Extract the [x, y] coordinate from the center of the cell holding the provided text.  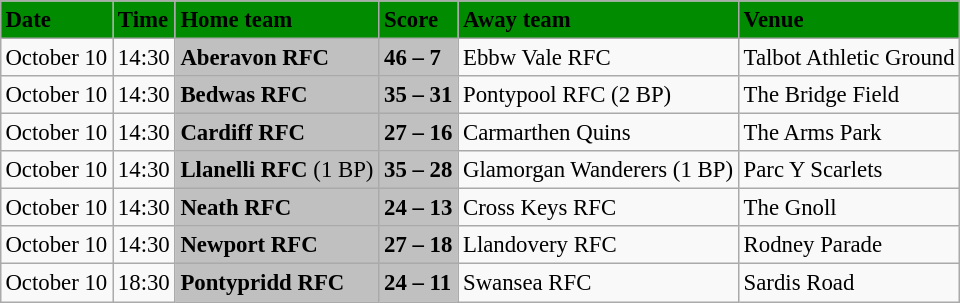
27 – 16 [418, 133]
35 – 28 [418, 170]
Newport RFC [277, 245]
24 – 11 [418, 283]
Score [418, 20]
Cardiff RFC [277, 133]
Pontypool RFC (2 BP) [598, 95]
Swansea RFC [598, 283]
Date [56, 20]
46 – 7 [418, 57]
Cross Keys RFC [598, 208]
Home team [277, 20]
Parc Y Scarlets [849, 170]
Time [144, 20]
Away team [598, 20]
Carmarthen Quins [598, 133]
24 – 13 [418, 208]
Sardis Road [849, 283]
The Gnoll [849, 208]
35 – 31 [418, 95]
Llanelli RFC (1 BP) [277, 170]
Neath RFC [277, 208]
Ebbw Vale RFC [598, 57]
The Bridge Field [849, 95]
Aberavon RFC [277, 57]
Venue [849, 20]
Llandovery RFC [598, 245]
The Arms Park [849, 133]
Talbot Athletic Ground [849, 57]
Rodney Parade [849, 245]
Bedwas RFC [277, 95]
18:30 [144, 283]
Pontypridd RFC [277, 283]
27 – 18 [418, 245]
Glamorgan Wanderers (1 BP) [598, 170]
